Identify which cell holds the provided text, then report its (X, Y) central coordinate. 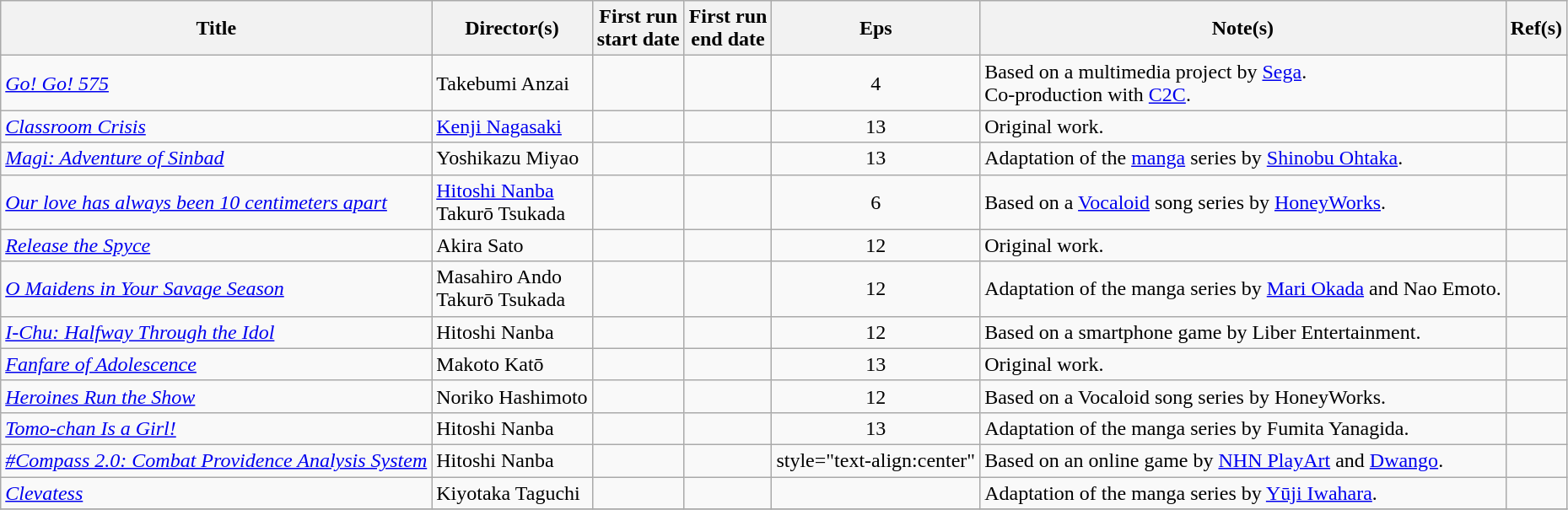
Based on an online game by NHN PlayArt and Dwango. (1243, 460)
Our love has always been 10 centimeters apart (216, 202)
4 (876, 83)
Title (216, 29)
Takebumi Anzai (512, 83)
Makoto Katō (512, 364)
Tomo-chan Is a Girl! (216, 428)
Fanfare of Adolescence (216, 364)
First runend date (728, 29)
style="text-align:center" (876, 460)
#Compass 2.0: Combat Providence Analysis System (216, 460)
Clevatess (216, 493)
First runstart date (638, 29)
Masahiro AndoTakurō Tsukada (512, 288)
Magi: Adventure of Sinbad (216, 158)
Akira Sato (512, 245)
Go! Go! 575 (216, 83)
Based on a smartphone game by Liber Entertainment. (1243, 332)
Noriko Hashimoto (512, 396)
Classroom Crisis (216, 126)
Director(s) (512, 29)
Kenji Nagasaki (512, 126)
Note(s) (1243, 29)
Adaptation of the manga series by Shinobu Ohtaka. (1243, 158)
6 (876, 202)
Heroines Run the Show (216, 396)
Release the Spyce (216, 245)
Ref(s) (1536, 29)
Hitoshi NanbaTakurō Tsukada (512, 202)
Adaptation of the manga series by Yūji Iwahara. (1243, 493)
Yoshikazu Miyao (512, 158)
Eps (876, 29)
I-Chu: Halfway Through the Idol (216, 332)
Kiyotaka Taguchi (512, 493)
Based on a multimedia project by Sega.Co-production with C2C. (1243, 83)
Adaptation of the manga series by Mari Okada and Nao Emoto. (1243, 288)
O Maidens in Your Savage Season (216, 288)
Adaptation of the manga series by Fumita Yanagida. (1243, 428)
